Scan for the cell matching the given text and deliver its [X, Y] coordinate at center. 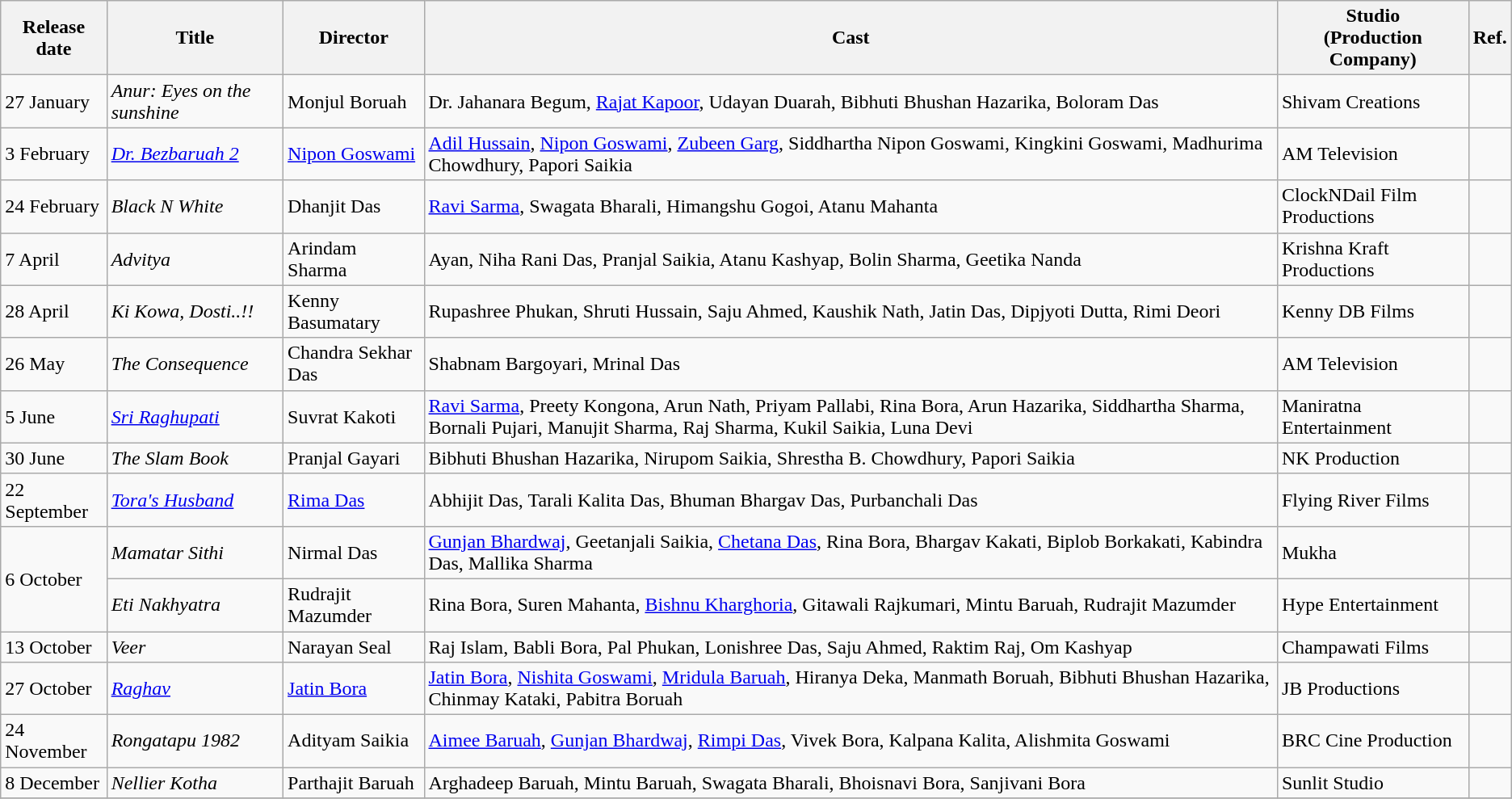
Arindam Sharma [354, 259]
Dhanjit Das [354, 207]
7 April [53, 259]
Rudrajit Mazumder [354, 604]
5 June [53, 417]
Jatin Bora [354, 688]
Shabnam Bargoyari, Mrinal Das [850, 364]
Sunlit Studio [1373, 783]
Studio(Production Company) [1373, 38]
Parthajit Baruah [354, 783]
30 June [53, 458]
Aimee Baruah, Gunjan Bhardwaj, Rimpi Das, Vivek Bora, Kalpana Kalita, Alishmita Goswami [850, 742]
Flying River Films [1373, 499]
Sri Raghupati [195, 417]
Rima Das [354, 499]
Kenny Basumatary [354, 312]
Pranjal Gayari [354, 458]
Maniratna Entertainment [1373, 417]
Eti Nakhyatra [195, 604]
Raghav [195, 688]
24 November [53, 742]
Title [195, 38]
Narayan Seal [354, 647]
Raj Islam, Babli Bora, Pal Phukan, Lonishree Das, Saju Ahmed, Raktim Raj, Om Kashyap [850, 647]
Release date [53, 38]
8 December [53, 783]
24 February [53, 207]
Rina Bora, Suren Mahanta, Bishnu Kharghoria, Gitawali Rajkumari, Mintu Baruah, Rudrajit Mazumder [850, 604]
Nirmal Das [354, 553]
Tora's Husband [195, 499]
26 May [53, 364]
22 September [53, 499]
Director [354, 38]
Cast [850, 38]
Krishna Kraft Productions [1373, 259]
Arghadeep Baruah, Mintu Baruah, Swagata Bharali, Bhoisnavi Bora, Sanjivani Bora [850, 783]
BRC Cine Production [1373, 742]
JB Productions [1373, 688]
Nellier Kotha [195, 783]
Mukha [1373, 553]
The Slam Book [195, 458]
Mamatar Sithi [195, 553]
The Consequence [195, 364]
NK Production [1373, 458]
Jatin Bora, Nishita Goswami, Mridula Baruah, Hiranya Deka, Manmath Boruah, Bibhuti Bhushan Hazarika, Chinmay Kataki, Pabitra Boruah [850, 688]
Ravi Sarma, Swagata Bharali, Himangshu Gogoi, Atanu Mahanta [850, 207]
Veer [195, 647]
Black N White [195, 207]
Champawati Films [1373, 647]
Rongatapu 1982 [195, 742]
Adil Hussain, Nipon Goswami, Zubeen Garg, Siddhartha Nipon Goswami, Kingkini Goswami, Madhurima Chowdhury, Papori Saikia [850, 153]
Ayan, Niha Rani Das, Pranjal Saikia, Atanu Kashyap, Bolin Sharma, Geetika Nanda [850, 259]
Chandra Sekhar Das [354, 364]
Ki Kowa, Dosti..!! [195, 312]
28 April [53, 312]
ClockNDail Film Productions [1373, 207]
Kenny DB Films [1373, 312]
Shivam Creations [1373, 102]
Gunjan Bhardwaj, Geetanjali Saikia, Chetana Das, Rina Bora, Bhargav Kakati, Biplob Borkakati, Kabindra Das, Mallika Sharma [850, 553]
Monjul Boruah [354, 102]
27 October [53, 688]
13 October [53, 647]
Suvrat Kakoti [354, 417]
6 October [53, 578]
Nipon Goswami [354, 153]
Dr. Jahanara Begum, Rajat Kapoor, Udayan Duarah, Bibhuti Bhushan Hazarika, Boloram Das [850, 102]
Abhijit Das, Tarali Kalita Das, Bhuman Bhargav Das, Purbanchali Das [850, 499]
Advitya [195, 259]
Hype Entertainment [1373, 604]
3 February [53, 153]
Rupashree Phukan, Shruti Hussain, Saju Ahmed, Kaushik Nath, Jatin Das, Dipjyoti Dutta, Rimi Deori [850, 312]
27 January [53, 102]
Adityam Saikia [354, 742]
Anur: Eyes on the sunshine [195, 102]
Dr. Bezbaruah 2 [195, 153]
Ref. [1489, 38]
Bibhuti Bhushan Hazarika, Nirupom Saikia, Shrestha B. Chowdhury, Papori Saikia [850, 458]
